For the text-containing cell, return its midpoint in [X, Y] coordinate format. 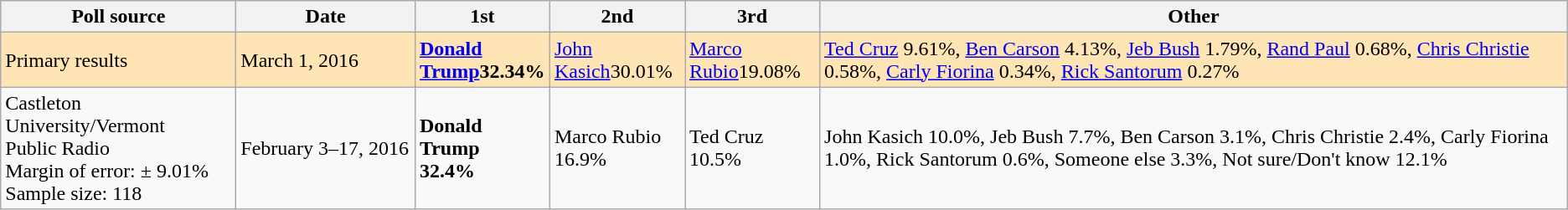
Ted Cruz 9.61%, Ben Carson 4.13%, Jeb Bush 1.79%, Rand Paul 0.68%, Chris Christie 0.58%, Carly Fiorina 0.34%, Rick Santorum 0.27% [1194, 60]
Marco Rubio16.9% [616, 148]
Other [1194, 17]
3rd [752, 17]
Castleton University/VermontPublic RadioMargin of error: ± 9.01% Sample size: 118 [119, 148]
February 3–17, 2016 [326, 148]
Donald Trump32.34% [482, 60]
1st [482, 17]
2nd [616, 17]
Date [326, 17]
Poll source [119, 17]
March 1, 2016 [326, 60]
Primary results [119, 60]
Ted Cruz10.5% [752, 148]
Donald Trump32.4% [482, 148]
John Kasich30.01% [616, 60]
Marco Rubio19.08% [752, 60]
